Find where the given text appears and provide that cell's center as (X, Y) coordinate. 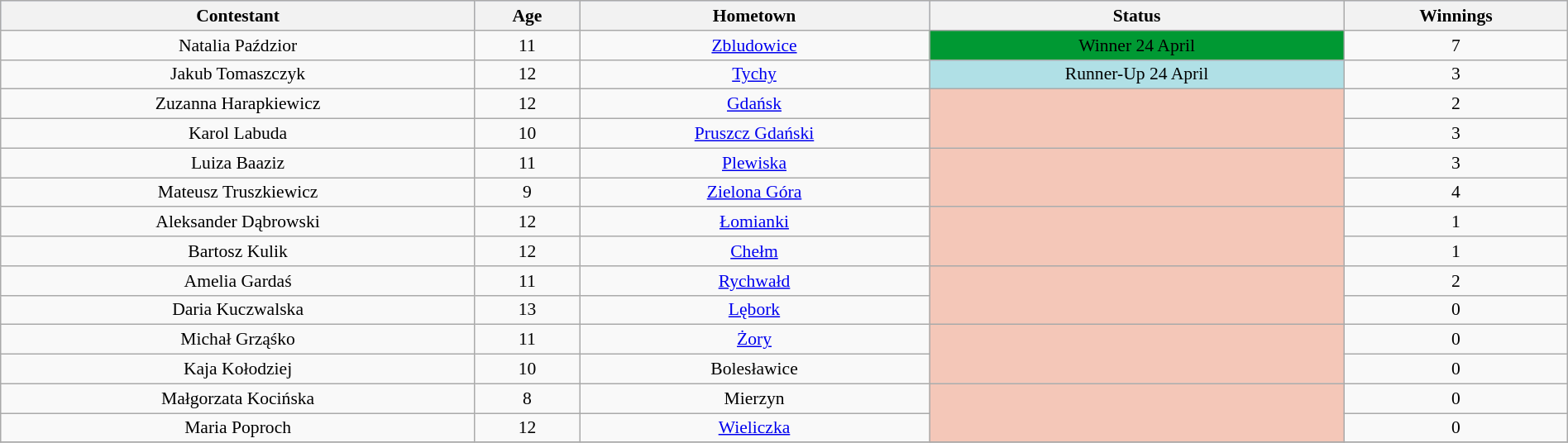
8 (527, 398)
Maria Poproch (238, 428)
Plewiska (754, 163)
Zielona Góra (754, 193)
Lębork (754, 310)
Hometown (754, 16)
Bolesławice (754, 369)
Michał Grząśko (238, 340)
Age (527, 16)
Rychwałd (754, 281)
Tychy (754, 74)
Mierzyn (754, 398)
Bartosz Kulik (238, 251)
Karol Labuda (238, 134)
Winnings (1456, 16)
Contestant (238, 16)
Zbludowice (754, 45)
Jakub Tomaszczyk (238, 74)
Aleksander Dąbrowski (238, 222)
9 (527, 193)
Pruszcz Gdański (754, 134)
Status (1137, 16)
Wieliczka (754, 428)
Winner 24 April (1137, 45)
Runner-Up 24 April (1137, 74)
Amelia Gardaś (238, 281)
7 (1456, 45)
Luiza Baaziz (238, 163)
Chełm (754, 251)
4 (1456, 193)
Małgorzata Kocińska (238, 398)
Żory (754, 340)
Gdańsk (754, 104)
Mateusz Truszkiewicz (238, 193)
Natalia Paździor (238, 45)
Kaja Kołodziej (238, 369)
Zuzanna Harapkiewicz (238, 104)
Daria Kuczwalska (238, 310)
13 (527, 310)
Łomianki (754, 222)
